Return the (x, y) coordinate for the center point of the cell that contains the specified text.  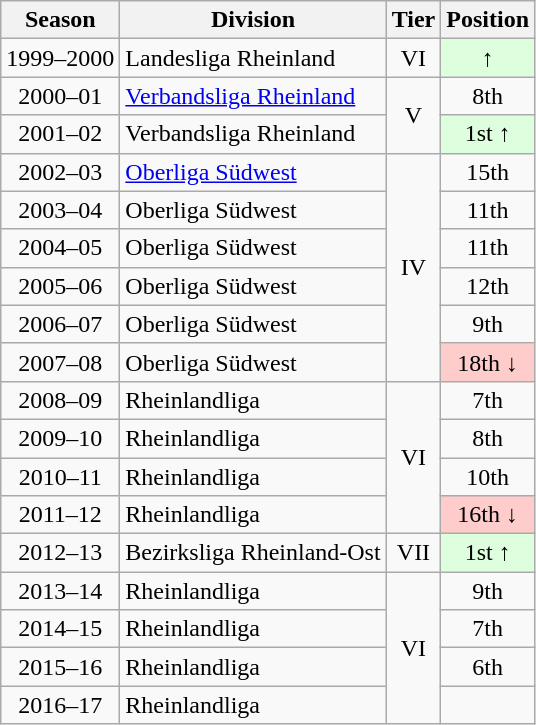
Tier (414, 20)
2014–15 (60, 629)
12th (488, 286)
2002–03 (60, 172)
Bezirksliga Rheinland-Ost (253, 553)
1999–2000 (60, 58)
2004–05 (60, 248)
2009–10 (60, 438)
Position (488, 20)
18th ↓ (488, 362)
2013–14 (60, 591)
10th (488, 477)
2003–04 (60, 210)
↑ (488, 58)
VII (414, 553)
Season (60, 20)
V (414, 115)
2000–01 (60, 96)
2011–12 (60, 515)
2010–11 (60, 477)
2012–13 (60, 553)
Landesliga Rheinland (253, 58)
2015–16 (60, 667)
2006–07 (60, 324)
6th (488, 667)
2005–06 (60, 286)
Division (253, 20)
2016–17 (60, 705)
IV (414, 267)
15th (488, 172)
16th ↓ (488, 515)
2007–08 (60, 362)
2001–02 (60, 134)
2008–09 (60, 400)
